Search for the cell housing the specified text and yield its (X, Y) center coordinate. 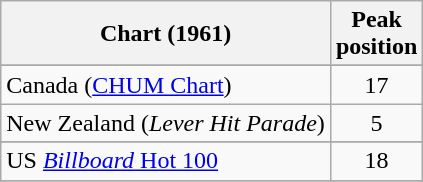
18 (376, 161)
Canada (CHUM Chart) (166, 85)
US Billboard Hot 100 (166, 161)
17 (376, 85)
New Zealand (Lever Hit Parade) (166, 123)
Peakposition (376, 34)
Chart (1961) (166, 34)
5 (376, 123)
